Capture the cell that displays the provided text and extract its (x, y) central coordinate. 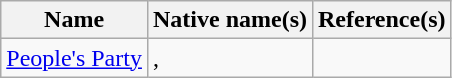
Name (74, 20)
Native name(s) (230, 20)
People's Party (74, 58)
Reference(s) (382, 20)
, (230, 58)
